Output the (X, Y) coordinate of the center of the cell containing the given text.  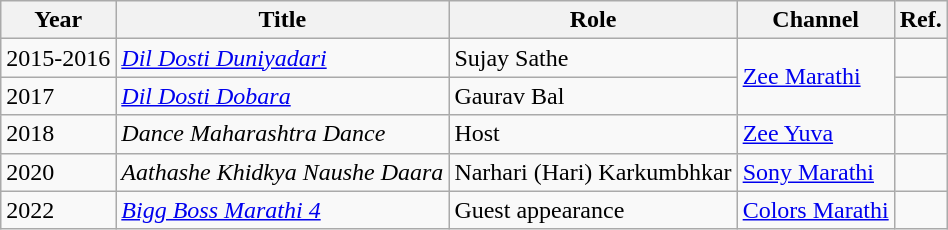
Aathashe Khidkya Naushe Daara (282, 172)
Title (282, 20)
Role (593, 20)
2020 (58, 172)
Sony Marathi (816, 172)
Year (58, 20)
Channel (816, 20)
2017 (58, 96)
Zee Marathi (816, 77)
Dil Dosti Duniyadari (282, 58)
Host (593, 134)
Dil Dosti Dobara (282, 96)
Bigg Boss Marathi 4 (282, 210)
Ref. (920, 20)
Sujay Sathe (593, 58)
Gaurav Bal (593, 96)
Colors Marathi (816, 210)
2018 (58, 134)
Guest appearance (593, 210)
2015-2016 (58, 58)
Narhari (Hari) Karkumbhkar (593, 172)
2022 (58, 210)
Dance Maharashtra Dance (282, 134)
Zee Yuva (816, 134)
